Output the [x, y] coordinate of the center of the cell containing the given text.  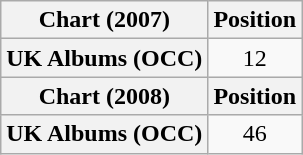
Chart (2007) [104, 20]
12 [255, 58]
46 [255, 134]
Chart (2008) [104, 96]
